Locate the cell with the specified text and output its [x, y] center coordinate. 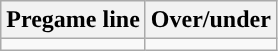
Pregame line [74, 20]
Over/under [210, 20]
